Search for the cell housing the specified text and yield its (x, y) center coordinate. 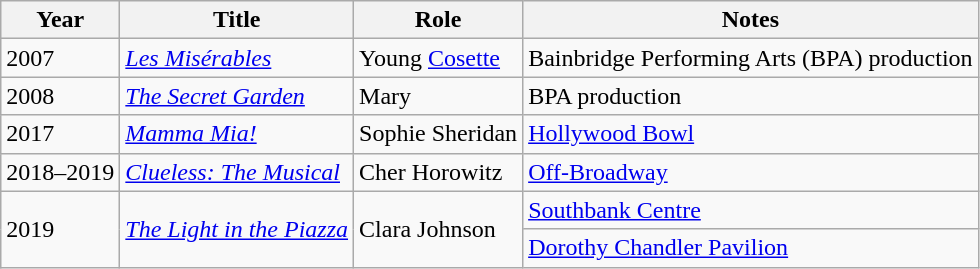
Hollywood Bowl (750, 134)
Notes (750, 20)
Young Cosette (438, 58)
BPA production (750, 96)
Off-Broadway (750, 172)
Mamma Mia! (237, 134)
Bainbridge Performing Arts (BPA) production (750, 58)
Title (237, 20)
Year (60, 20)
2007 (60, 58)
Clueless: The Musical (237, 172)
2017 (60, 134)
Les Misérables (237, 58)
The Light in the Piazza (237, 229)
2019 (60, 229)
Sophie Sheridan (438, 134)
The Secret Garden (237, 96)
2018–2019 (60, 172)
Mary (438, 96)
Southbank Centre (750, 210)
2008 (60, 96)
Cher Horowitz (438, 172)
Dorothy Chandler Pavilion (750, 248)
Role (438, 20)
Clara Johnson (438, 229)
